Locate the cell with the specified text and output its [x, y] center coordinate. 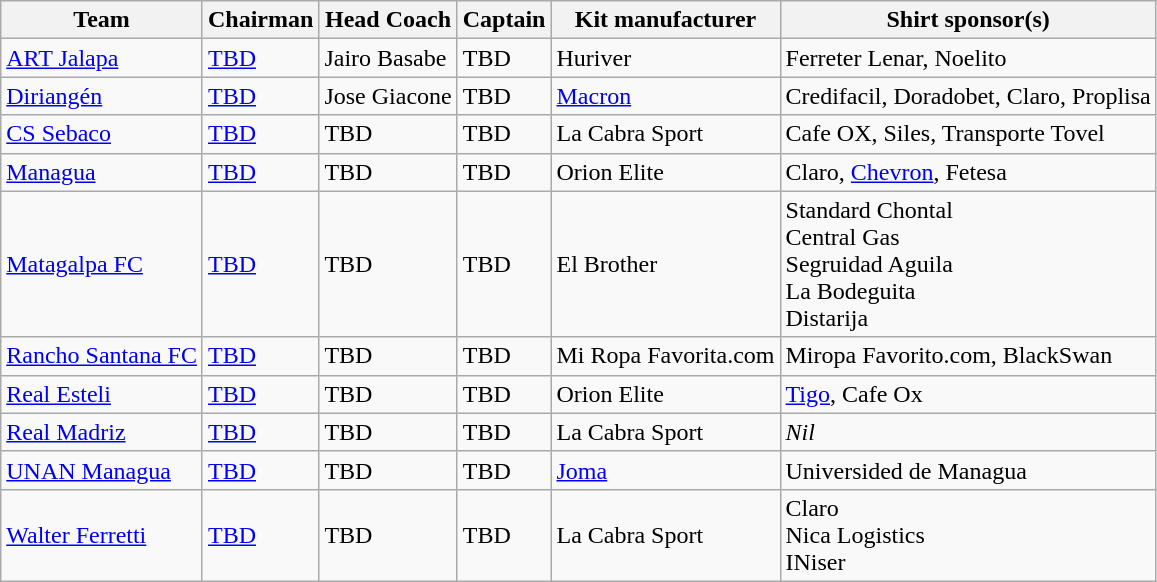
Diriangén [102, 96]
Claro, Chevron, Fetesa [968, 172]
Nil [968, 432]
Ferreter Lenar, Noelito [968, 58]
Team [102, 20]
Real Esteli [102, 394]
UNAN Managua [102, 470]
Cafe OX, Siles, Transporte Tovel [968, 134]
CS Sebaco [102, 134]
Captain [504, 20]
Standard Chontal Central Gas Segruidad Aguila La Bodeguita Distarija [968, 264]
Mi Ropa Favorita.com [666, 356]
Macron [666, 96]
Joma [666, 470]
Rancho Santana FC [102, 356]
Credifacil, Doradobet, Claro, Proplisa [968, 96]
El Brother [666, 264]
Managua [102, 172]
Jose Giacone [388, 96]
Kit manufacturer [666, 20]
Claro Nica Logistics INiser [968, 535]
Huriver [666, 58]
Shirt sponsor(s) [968, 20]
Walter Ferretti [102, 535]
Tigo, Cafe Ox [968, 394]
Chairman [260, 20]
Jairo Basabe [388, 58]
ART Jalapa [102, 58]
Head Coach [388, 20]
Universided de Managua [968, 470]
Matagalpa FC [102, 264]
Miropa Favorito.com, BlackSwan [968, 356]
Real Madriz [102, 432]
